Search for the cell housing the specified text and yield its (x, y) center coordinate. 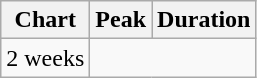
Peak (121, 20)
Chart (46, 20)
Duration (204, 20)
2 weeks (46, 58)
